Scan for the cell matching the given text and deliver its (x, y) coordinate at center. 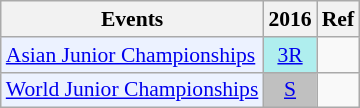
S (290, 90)
3R (290, 55)
2016 (290, 19)
Ref (338, 19)
Asian Junior Championships (132, 55)
Events (132, 19)
World Junior Championships (132, 90)
